Search for the cell housing the specified text and yield its [X, Y] center coordinate. 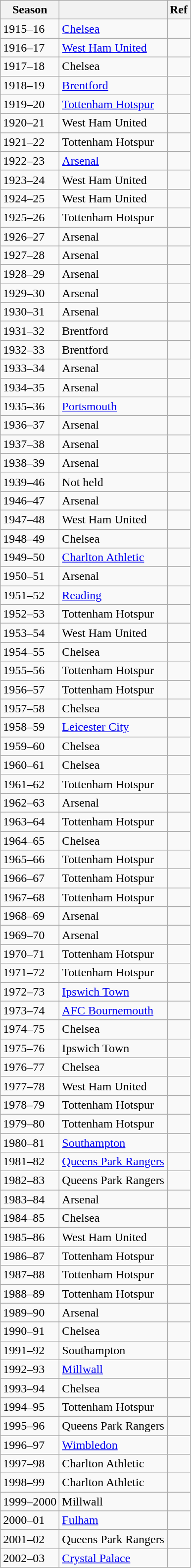
1988–89 [30, 1294]
Portsmouth [113, 406]
1992–93 [30, 1369]
1933–34 [30, 369]
1984–85 [30, 1218]
Season [30, 10]
1939–46 [30, 482]
1929–30 [30, 293]
1951–52 [30, 595]
1966–67 [30, 878]
1994–95 [30, 1407]
1980–81 [30, 1142]
1956–57 [30, 690]
1959–60 [30, 746]
1930–31 [30, 312]
1946–47 [30, 501]
Not held [113, 482]
1925–26 [30, 217]
1989–90 [30, 1313]
1927–28 [30, 255]
1919–20 [30, 104]
1963–64 [30, 821]
1960–61 [30, 765]
1954–55 [30, 652]
2000–01 [30, 1520]
1920–21 [30, 123]
1915–16 [30, 29]
1948–49 [30, 538]
1923–24 [30, 180]
1997–98 [30, 1464]
1928–29 [30, 274]
Ref [179, 10]
1952–53 [30, 614]
1938–39 [30, 463]
1979–80 [30, 1124]
1977–78 [30, 1086]
1974–75 [30, 1029]
1975–76 [30, 1048]
1937–38 [30, 444]
Wimbledon [113, 1445]
1921–22 [30, 142]
1949–50 [30, 558]
1918–19 [30, 85]
AFC Bournemouth [113, 1010]
Leicester City [113, 727]
1955–56 [30, 671]
1986–87 [30, 1256]
1982–83 [30, 1181]
1970–71 [30, 954]
1934–35 [30, 387]
1987–88 [30, 1275]
1993–94 [30, 1388]
1947–48 [30, 519]
1990–91 [30, 1331]
1922–23 [30, 161]
1964–65 [30, 841]
1995–96 [30, 1426]
2002–03 [30, 1558]
1971–72 [30, 973]
1926–27 [30, 237]
1998–99 [30, 1483]
1969–70 [30, 935]
1916–17 [30, 48]
1917–18 [30, 66]
1958–59 [30, 727]
1976–77 [30, 1067]
1996–97 [30, 1445]
1936–37 [30, 425]
1935–36 [30, 406]
1950–51 [30, 576]
1957–58 [30, 708]
1985–86 [30, 1237]
Reading [113, 595]
1978–79 [30, 1105]
1981–82 [30, 1162]
1953–54 [30, 633]
1968–69 [30, 916]
1999–2000 [30, 1502]
1965–66 [30, 860]
1924–25 [30, 198]
1973–74 [30, 1010]
Crystal Palace [113, 1558]
1961–62 [30, 784]
2001–02 [30, 1539]
1962–63 [30, 803]
1967–68 [30, 897]
1972–73 [30, 992]
1991–92 [30, 1350]
1931–32 [30, 331]
Fulham [113, 1520]
1983–84 [30, 1199]
1932–33 [30, 350]
